Search for the cell housing the specified text and yield its [X, Y] center coordinate. 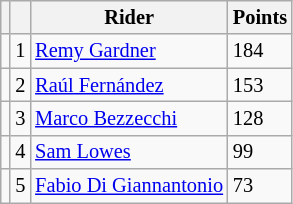
5 [20, 186]
4 [20, 152]
Points [260, 17]
128 [260, 118]
73 [260, 186]
153 [260, 85]
Remy Gardner [129, 51]
Sam Lowes [129, 152]
Raúl Fernández [129, 85]
3 [20, 118]
Rider [129, 17]
184 [260, 51]
1 [20, 51]
2 [20, 85]
Fabio Di Giannantonio [129, 186]
99 [260, 152]
Marco Bezzecchi [129, 118]
